For the text-containing cell, return its midpoint in (X, Y) coordinate format. 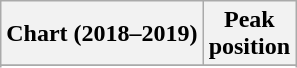
Peakposition (249, 34)
Chart (2018–2019) (102, 34)
